Return the (X, Y) coordinate for the center point of the cell that contains the specified text.  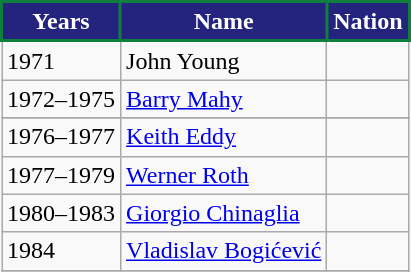
Years (62, 22)
Name (224, 22)
1980–1983 (62, 213)
1977–1979 (62, 175)
Barry Mahy (224, 99)
John Young (224, 60)
Keith Eddy (224, 137)
1976–1977 (62, 137)
Giorgio Chinaglia (224, 213)
Werner Roth (224, 175)
1984 (62, 251)
1971 (62, 60)
1972–1975 (62, 99)
Nation (368, 22)
Vladislav Bogićević (224, 251)
